Capture the cell that displays the provided text and extract its [X, Y] central coordinate. 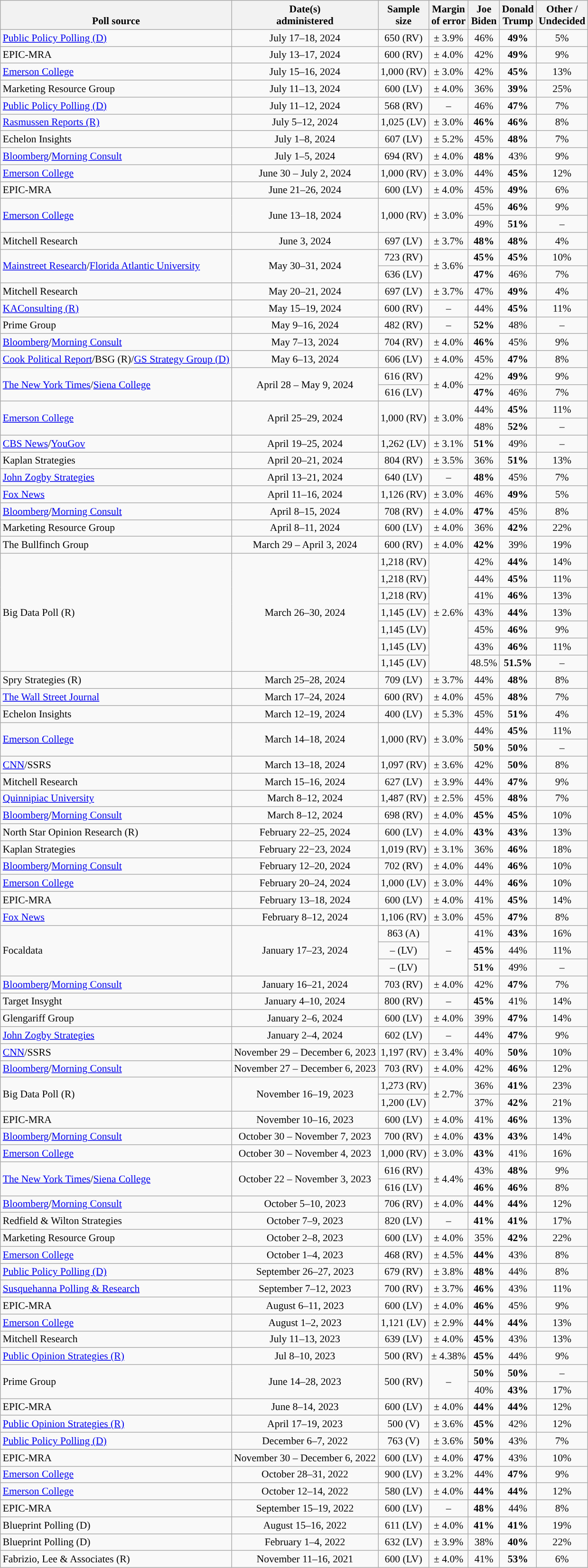
820 (LV) [403, 1221]
June 21–26, 2024 [305, 190]
1,262 (LV) [403, 444]
JoeBiden [484, 15]
April 8–15, 2024 [305, 511]
February 12–20, 2024 [305, 866]
January 2–6, 2024 [305, 1019]
March 25–28, 2024 [305, 680]
804 (RV) [403, 461]
April 17–19, 2023 [305, 1424]
April 19–25, 2024 [305, 444]
June 14–28, 2023 [305, 1382]
863 (A) [403, 934]
800 (RV) [403, 1002]
Mainstreet Research/Florida Atlantic University [116, 266]
Spry Strategies (R) [116, 680]
February 8–12, 2024 [305, 917]
25% [562, 89]
May 7–13, 2024 [305, 343]
June 8–14, 2023 [305, 1407]
580 (LV) [403, 1492]
Other /Undecided [562, 15]
1,025 (LV) [403, 122]
April 28 – May 9, 2024 [305, 384]
568 (RV) [403, 106]
1,200 (LV) [403, 1103]
611 (LV) [403, 1525]
August 6–11, 2023 [305, 1306]
November 30 – December 6, 2022 [305, 1458]
694 (RV) [403, 157]
Rasmussen Reports (R) [116, 122]
640 (LV) [403, 478]
October 7–9, 2023 [305, 1221]
650 (RV) [403, 38]
18% [562, 849]
± 5.3% [449, 714]
June 3, 2024 [305, 241]
607 (LV) [403, 139]
July 1–5, 2024 [305, 157]
1,121 (LV) [403, 1323]
October 30 – November 7, 2023 [305, 1137]
± 2.9% [449, 1323]
Susquehanna Polling & Research [116, 1289]
723 (RV) [403, 258]
900 (LV) [403, 1475]
October 12–14, 2022 [305, 1492]
± 3.4% [449, 1052]
February 1–4, 2022 [305, 1542]
The Wall Street Journal [116, 697]
The Bullfinch Group [116, 545]
1,097 (RV) [403, 765]
1,019 (RV) [403, 849]
November 27 – December 6, 2023 [305, 1069]
May 20–21, 2024 [305, 292]
July 11–13, 2023 [305, 1339]
1,000 (LV) [403, 883]
21% [562, 1103]
1,273 (RV) [403, 1086]
698 (RV) [403, 816]
March 12–19, 2024 [305, 714]
Cook Political Report/BSG (R)/GS Strategy Group (D) [116, 359]
June 13–18, 2024 [305, 215]
August 15–16, 2022 [305, 1525]
March 26–30, 2024 [305, 613]
October 28–31, 2022 [305, 1475]
35% [484, 1238]
702 (RV) [403, 866]
May 15–19, 2024 [305, 308]
Glengariff Group [116, 1019]
38% [484, 1542]
March 17–24, 2024 [305, 697]
April 20–21, 2024 [305, 461]
± 2.6% [449, 613]
606 (LV) [403, 359]
639 (LV) [403, 1339]
1,126 (RV) [403, 494]
November 16–19, 2023 [305, 1094]
763 (V) [403, 1441]
± 3.5% [449, 461]
23% [562, 1086]
July 5–12, 2024 [305, 122]
October 2–8, 2023 [305, 1238]
± 4.4% [449, 1178]
January 4–10, 2024 [305, 1002]
February 13–18, 2024 [305, 900]
Date(s)administered [305, 15]
February 20–24, 2024 [305, 883]
± 2.7% [449, 1094]
October 30 – November 4, 2023 [305, 1154]
± 5.2% [449, 139]
April 13–21, 2024 [305, 478]
DonaldTrump [518, 15]
400 (LV) [403, 714]
636 (LV) [403, 275]
Fabrizio, Lee & Associates (R) [116, 1559]
482 (RV) [403, 325]
March 15–16, 2024 [305, 782]
706 (RV) [403, 1204]
April 25–29, 2024 [305, 418]
March 13–18, 2024 [305, 765]
July 17–18, 2024 [305, 38]
708 (RV) [403, 511]
53% [518, 1559]
April 8–11, 2024 [305, 528]
November 11–16, 2021 [305, 1559]
July 13–17, 2024 [305, 55]
North Star Opinion Research (R) [116, 833]
September 15–19, 2022 [305, 1509]
51.5% [518, 663]
Target Insyght [116, 1002]
July 11–12, 2024 [305, 106]
Jul 8–10, 2023 [305, 1356]
January 17–23, 2024 [305, 951]
March 14–18, 2024 [305, 739]
January 2–4, 2024 [305, 1035]
September 26–27, 2023 [305, 1272]
August 1–2, 2023 [305, 1323]
Redfield & Wilton Strategies [116, 1221]
602 (LV) [403, 1035]
Quinnipiac University [116, 798]
March 29 – April 3, 2024 [305, 545]
February 22–25, 2024 [305, 833]
November 10–16, 2023 [305, 1120]
± 3.8% [449, 1272]
Focaldata [116, 951]
± 4.38% [449, 1356]
1,197 (RV) [403, 1052]
704 (RV) [403, 343]
679 (RV) [403, 1272]
April 11–16, 2024 [305, 494]
37% [484, 1103]
July 15–16, 2024 [305, 72]
500 (V) [403, 1424]
± 4.5% [449, 1255]
709 (LV) [403, 680]
January 16–21, 2024 [305, 984]
Poll source [116, 15]
June 30 – July 2, 2024 [305, 173]
± 3.2% [449, 1475]
May 9–16, 2024 [305, 325]
September 7–12, 2023 [305, 1289]
632 (LV) [403, 1542]
October 22 – November 3, 2023 [305, 1178]
May 30–31, 2024 [305, 266]
October 1–4, 2023 [305, 1255]
1,106 (RV) [403, 917]
± 2.5% [449, 798]
July 1–8, 2024 [305, 139]
December 6–7, 2022 [305, 1441]
48.5% [484, 663]
CBS News/YouGov [116, 444]
KAConsulting (R) [116, 308]
November 29 – December 6, 2023 [305, 1052]
Marginof error [449, 15]
627 (LV) [403, 782]
October 5–10, 2023 [305, 1204]
1,487 (RV) [403, 798]
July 11–13, 2024 [305, 89]
468 (RV) [403, 1255]
Samplesize [403, 15]
February 22−23, 2024 [305, 849]
May 6–13, 2024 [305, 359]
